Find where the given text appears and provide that cell's center as [x, y] coordinate. 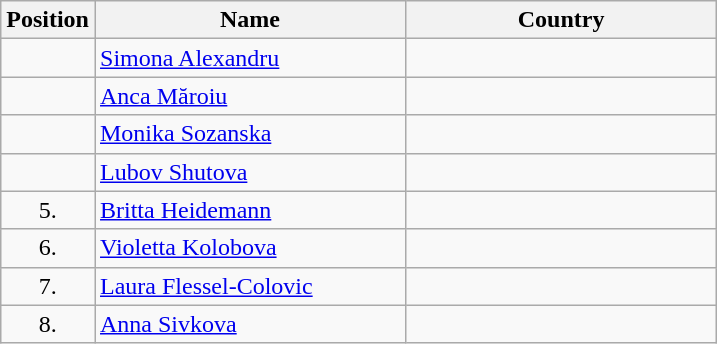
Country [562, 20]
Position [48, 20]
Anna Sivkova [250, 324]
Laura Flessel-Colovic [250, 286]
Lubov Shutova [250, 172]
7. [48, 286]
Anca Măroiu [250, 96]
Britta Heidemann [250, 210]
6. [48, 248]
Violetta Kolobova [250, 248]
Simona Alexandru [250, 58]
5. [48, 210]
8. [48, 324]
Name [250, 20]
Monika Sozanska [250, 134]
